From the cell containing the given text, extract its center point as [X, Y] coordinate. 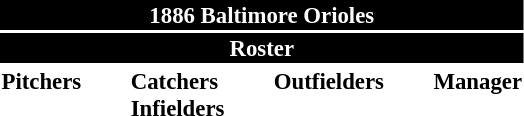
1886 Baltimore Orioles [262, 15]
Roster [262, 48]
